Determine the [X, Y] coordinate at the center of the cell enclosing the given text.  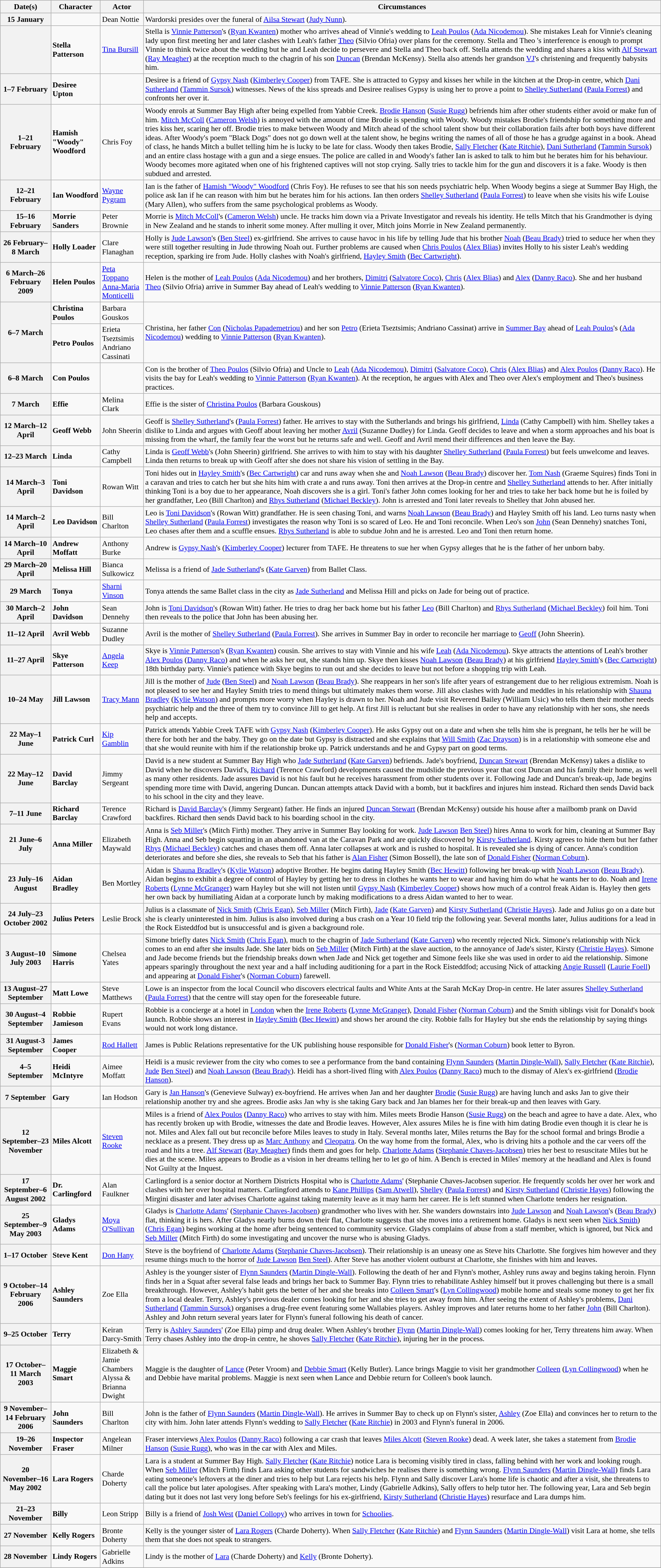
Ashley Saunders [75, 1295]
Leo Davidson [75, 522]
Jimmy Sergeant [122, 779]
22 May–1 June [25, 739]
Steve Kent [75, 1256]
21–23 November [25, 1513]
Angelean Milner [122, 1444]
9–25 October [25, 1334]
Aidan Bradley [75, 884]
James Cooper [75, 1045]
Anna Miller [75, 844]
Elizabeth & Jamie ChambersAlyssa & Brianna Dwight [122, 1374]
7 September [25, 1097]
Sean Dennehy [122, 612]
14 March–2 April [25, 522]
1–7 February [25, 89]
Leslie Brock [122, 919]
Matt Lowe [75, 993]
Date(s) [25, 7]
Lindy Rogers [75, 1557]
Christina Poulos [75, 313]
Peter Brownie [122, 221]
Hamish "Woody" Woodford [75, 142]
Julius Peters [75, 919]
9 October–14 February 2006 [25, 1295]
Don Hany [122, 1256]
Aimee Moffatt [122, 1071]
7 March [25, 404]
9 November–14 February 2006 [25, 1418]
22 May–12 June [25, 779]
David Barclay [75, 779]
6 March–26 February 2009 [25, 282]
Heidi McIntyre [75, 1071]
Rupert Evans [122, 1019]
Suzanne Dudley [122, 634]
Peta ToppanoAnna-Maria Monticelli [122, 282]
Gladys Adams [75, 1225]
28 November [25, 1557]
Lara Rogers [75, 1479]
Wayne Pygram [122, 195]
14 March–10 April [25, 548]
Melina Clark [122, 404]
15 January [25, 19]
6–8 March [25, 378]
Simone Harris [75, 958]
Tonya attends the same Ballet class in the city as Jade Sutherland and Melissa Hill and picks on Jade for being out of practice. [402, 591]
Bianca Sulkowicz [122, 569]
19–26 November [25, 1444]
Barbara Gouskos [122, 313]
Ian Woodford [75, 195]
Andrew Moffatt [75, 548]
Effie [75, 404]
15–16 February [25, 221]
Effie is the sister of Christina Poulos (Barbara Gouskous) [402, 404]
Melissa Hill [75, 569]
17 September–6 August 2002 [25, 1190]
Zoe Ella [122, 1295]
Actor [122, 7]
Gary [75, 1097]
Circumstances [402, 7]
Anthony Burke [122, 548]
Bronte Doherty [122, 1535]
Geoff Webb [75, 430]
Billy is a friend of Josh West (Daniel Collopy) who arrives in town for Schoolies. [402, 1513]
Character [75, 7]
10–24 May [25, 700]
1–17 October [25, 1256]
John Saunders [75, 1418]
Petro Poulos [75, 343]
27 November [25, 1535]
Steven Rooke [122, 1141]
1–21 February [25, 142]
Elizabeth Maywald [122, 844]
Rowan Witt [122, 487]
Con Poulos [75, 378]
13 August–27 September [25, 993]
6–7 March [25, 333]
7–11 June [25, 814]
Terry [75, 1334]
Kip Gamblin [122, 739]
26 February–8 March [25, 247]
Moya O'Sullivan [122, 1225]
Clare Flanaghan [122, 247]
Avril is the mother of Shelley Sutherland (Paula Forrest). She arrives in Summer Bay in order to reconcile her marriage to Geoff (John Sheerin). [402, 634]
Miles Alcott [75, 1141]
James is Public Relations representative for the UK publishing house responsible for Donald Fisher's (Norman Coburn) book letter to Byron. [402, 1045]
Dr. Carlingford [75, 1190]
Billy [75, 1513]
Jill Lawson [75, 700]
Avril Webb [75, 634]
30 August–4 September [25, 1019]
20 November–16 May 2002 [25, 1479]
Helen Poulos [75, 282]
Tracy Mann [122, 700]
11–27 April [25, 660]
12 March–12 April [25, 430]
12–21 February [25, 195]
Chelsea Yates [122, 958]
14 March–3 April [25, 487]
29 March–20 April [25, 569]
11–12 April [25, 634]
Leon Stripp [122, 1513]
31 August-3 September [25, 1045]
24 July–23 October 2002 [25, 919]
Inspector Fraser [75, 1444]
Sharni Vinson [122, 591]
Terence Crawford [122, 814]
Lindy is the mother of Lara (Charde Doherty) and Kelly (Bronte Doherty). [402, 1557]
Kelly Rogers [75, 1535]
Wardorski presides over the funeral of Ailsa Stewart (Judy Nunn). [402, 19]
Morrie Sanders [75, 221]
Tina Bursill [122, 50]
Cathy Campbell [122, 457]
Melissa is a friend of Jade Sutherland's (Kate Garven) from Ballet Class. [402, 569]
John Sheerin [122, 430]
Erieta TseztsimisAndriano Cassinati [122, 343]
Ben Mortley [122, 884]
Richard Barclay [75, 814]
21 June–6 July [25, 844]
Steve Matthews [122, 993]
Keiran Darcy-Smith [122, 1334]
Patrick Curl [75, 739]
Linda [75, 457]
Gabrielle Adkins [122, 1557]
Alan Faulkner [122, 1190]
Skye Patterson [75, 660]
Desiree Upton [75, 89]
Tonya [75, 591]
Andrew is Gypsy Nash's (Kimberley Cooper) lecturer from TAFE. He threatens to sue her when Gypsy alleges that he is the father of her unborn baby. [402, 548]
Maggie Smart [75, 1374]
12–23 March [25, 457]
17 October–11 March 2003 [25, 1374]
25 September–9 May 2003 [25, 1225]
Charde Doherty [122, 1479]
Robbie Jamieson [75, 1019]
Rod Hallett [122, 1045]
Toni Davidson [75, 487]
Angela Keep [122, 660]
John Davidson [75, 612]
Chris Foy [122, 142]
Dean Nottie [122, 19]
3 August–10 July 2003 [25, 958]
4–5 September [25, 1071]
23 July–16 August [25, 884]
Holly Loader [75, 247]
30 March–2 April [25, 612]
12 September–23 November [25, 1141]
Stella Patterson [75, 50]
Ian Hodson [122, 1097]
29 March [25, 591]
